Provide the [x, y] coordinate of the cell's center where the given text is located.  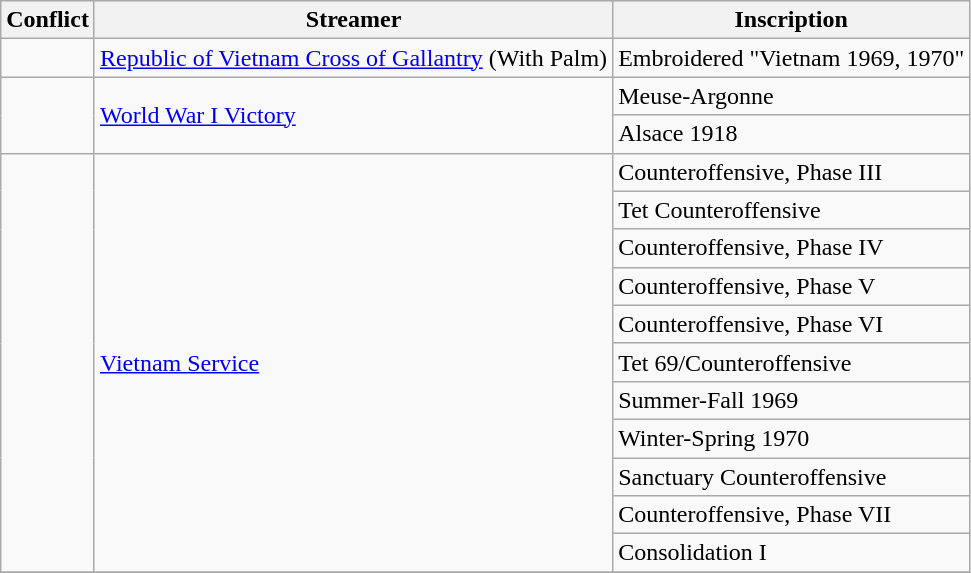
Meuse-Argonne [792, 96]
Streamer [353, 20]
Consolidation I [792, 553]
Summer-Fall 1969 [792, 400]
Tet Counteroffensive [792, 210]
Conflict [48, 20]
Alsace 1918 [792, 134]
Sanctuary Counteroffensive [792, 477]
Inscription [792, 20]
Republic of Vietnam Cross of Gallantry (With Palm) [353, 58]
Counteroffensive, Phase IV [792, 248]
Counteroffensive, Phase VII [792, 515]
Winter-Spring 1970 [792, 438]
Embroidered "Vietnam 1969, 1970" [792, 58]
Counteroffensive, Phase V [792, 286]
Vietnam Service [353, 362]
Tet 69/Counteroffensive [792, 362]
World War I Victory [353, 115]
Counteroffensive, Phase III [792, 172]
Counteroffensive, Phase VI [792, 324]
